Locate the cell with the specified text and output its (X, Y) center coordinate. 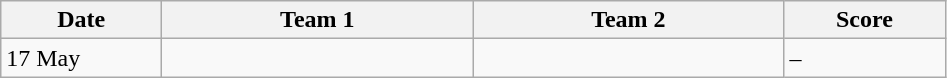
Date (82, 20)
– (864, 58)
Score (864, 20)
Team 2 (628, 20)
Team 1 (318, 20)
17 May (82, 58)
